For the text-containing cell, return its midpoint in (x, y) coordinate format. 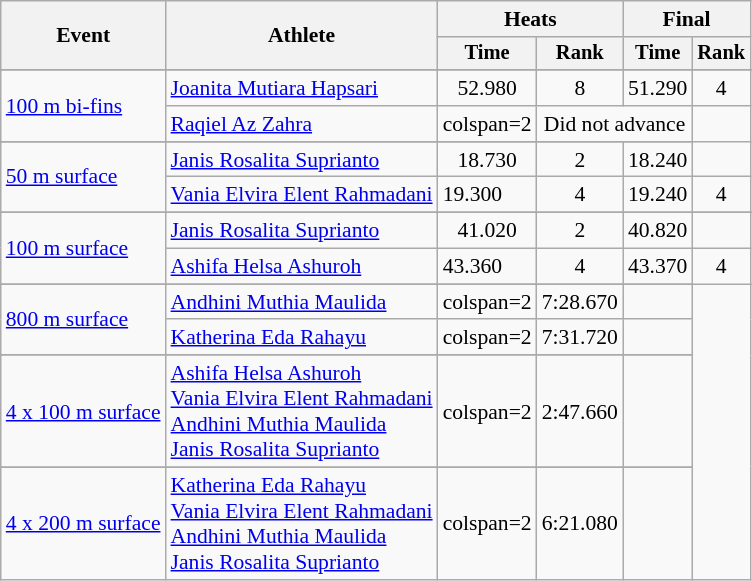
Raqiel Az Zahra (302, 124)
6:21.080 (580, 524)
100 m bi-fins (84, 106)
19.240 (658, 195)
7:31.720 (580, 338)
51.290 (658, 88)
Joanita Mutiara Hapsari (302, 88)
18.730 (488, 160)
Heats (530, 19)
4 x 200 m surface (84, 524)
40.820 (658, 231)
Event (84, 36)
Did not advance (615, 124)
4 x 100 m surface (84, 411)
8 (580, 88)
7:28.670 (580, 302)
52.980 (488, 88)
18.240 (658, 160)
Final (686, 19)
800 m surface (84, 320)
Ashifa Helsa Ashuroh (302, 267)
Vania Elvira Elent Rahmadani (302, 195)
43.370 (658, 267)
Ashifa Helsa AshurohVania Elvira Elent Rahmadani Andhini Muthia MaulidaJanis Rosalita Suprianto (302, 411)
41.020 (488, 231)
43.360 (488, 267)
19.300 (488, 195)
Athlete (302, 36)
Katherina Eda Rahayu (302, 338)
2:47.660 (580, 411)
Katherina Eda RahayuVania Elvira Elent Rahmadani Andhini Muthia MaulidaJanis Rosalita Suprianto (302, 524)
50 m surface (84, 178)
100 m surface (84, 248)
Andhini Muthia Maulida (302, 302)
